Return the (X, Y) coordinate for the center point of the cell that contains the specified text.  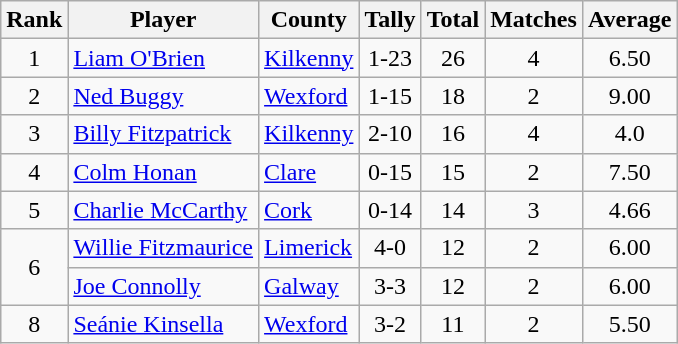
Seánie Kinsella (164, 324)
3-2 (390, 324)
Joe Connolly (164, 286)
Tally (390, 20)
Willie Fitzmaurice (164, 248)
5.50 (630, 324)
0-15 (390, 172)
Colm Honan (164, 172)
Total (453, 20)
2-10 (390, 134)
6 (34, 267)
Galway (309, 286)
Player (164, 20)
4-0 (390, 248)
Liam O'Brien (164, 58)
Matches (534, 20)
Billy Fitzpatrick (164, 134)
Charlie McCarthy (164, 210)
Cork (309, 210)
1-23 (390, 58)
0-14 (390, 210)
County (309, 20)
11 (453, 324)
6.50 (630, 58)
Rank (34, 20)
Ned Buggy (164, 96)
5 (34, 210)
4.66 (630, 210)
1 (34, 58)
8 (34, 324)
18 (453, 96)
14 (453, 210)
Limerick (309, 248)
Clare (309, 172)
15 (453, 172)
Average (630, 20)
1-15 (390, 96)
9.00 (630, 96)
7.50 (630, 172)
26 (453, 58)
16 (453, 134)
4.0 (630, 134)
3-3 (390, 286)
